Output the [x, y] coordinate of the center of the cell containing the given text.  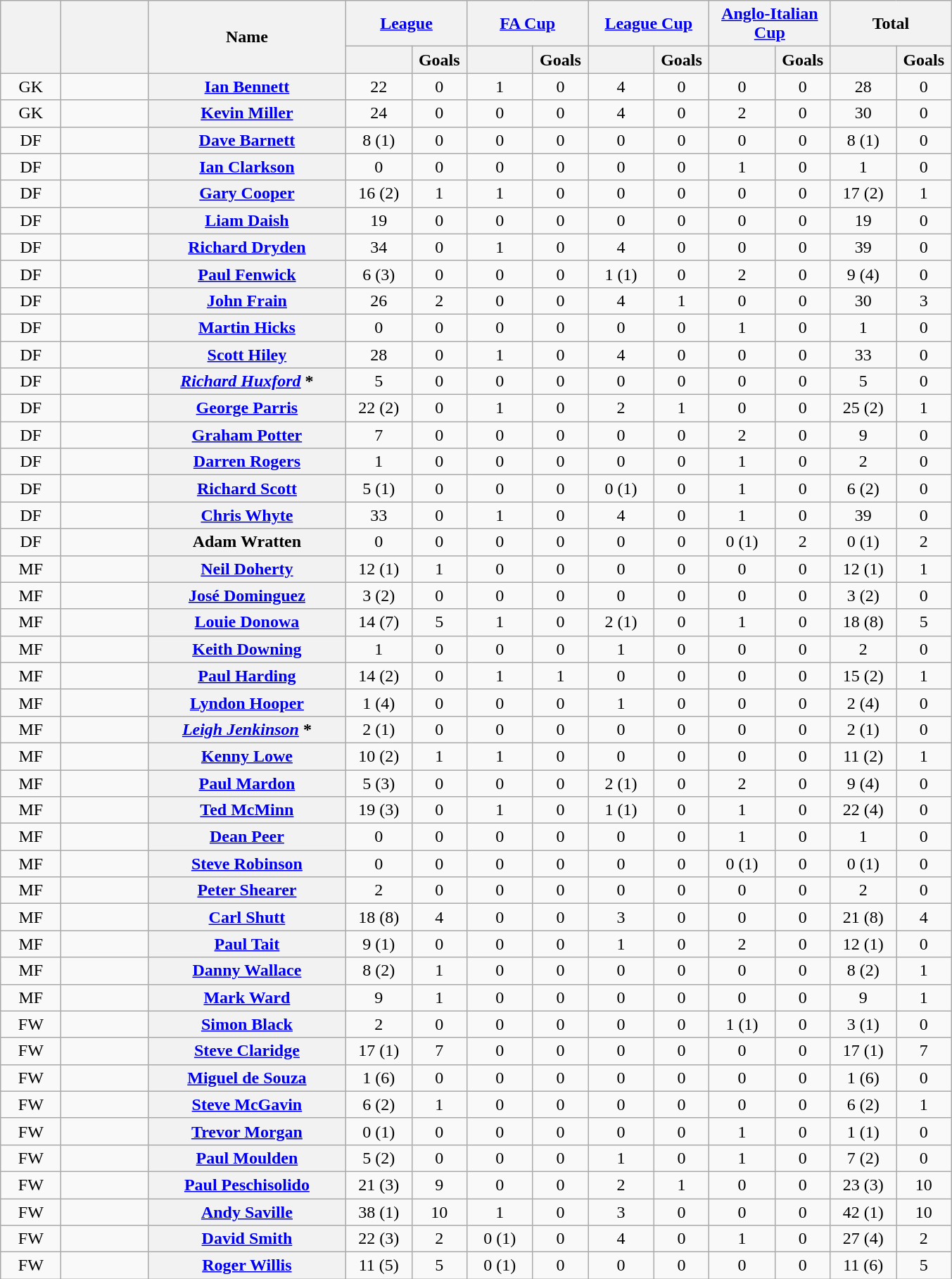
Andy Saville [246, 1211]
Steve Robinson [246, 864]
3 (1) [863, 1024]
Graham Potter [246, 435]
David Smith [246, 1239]
14 (2) [379, 676]
Adam Wratten [246, 542]
21 (8) [863, 917]
9 (1) [379, 944]
Ian Clarkson [246, 167]
Paul Tait [246, 944]
5 (1) [379, 489]
Total [891, 24]
Miguel de Souza [246, 1078]
Keith Downing [246, 649]
26 [379, 301]
Richard Huxford * [246, 382]
Carl Shutt [246, 917]
6 (3) [379, 274]
Steve Claridge [246, 1051]
Steve McGavin [246, 1104]
23 (3) [863, 1185]
Darren Rogers [246, 462]
Ted McMinn [246, 810]
Scott Hiley [246, 354]
FA Cup [528, 24]
10 (2) [379, 756]
Kevin Miller [246, 113]
5 (2) [379, 1158]
11 (2) [863, 756]
Richard Dryden [246, 247]
Ian Bennett [246, 87]
Richard Scott [246, 489]
Anglo-Italian Cup [770, 24]
14 (7) [379, 622]
Kenny Lowe [246, 756]
John Frain [246, 301]
38 (1) [379, 1211]
34 [379, 247]
24 [379, 113]
2 (4) [863, 702]
Paul Moulden [246, 1158]
Paul Peschisolido [246, 1185]
Neil Doherty [246, 569]
19 (3) [379, 810]
Liam Daish [246, 220]
7 (2) [863, 1158]
25 (2) [863, 408]
Name [246, 37]
George Parris [246, 408]
11 (6) [863, 1266]
27 (4) [863, 1239]
22 (3) [379, 1239]
Leigh Jenkinson * [246, 729]
Paul Harding [246, 676]
15 (2) [863, 676]
Martin Hicks [246, 327]
22 [379, 87]
21 (3) [379, 1185]
Dean Peer [246, 837]
Gary Cooper [246, 194]
League [406, 24]
José Dominguez [246, 596]
Chris Whyte [246, 515]
Peter Shearer [246, 890]
1 (4) [379, 702]
42 (1) [863, 1211]
Simon Black [246, 1024]
League Cup [649, 24]
Paul Fenwick [246, 274]
Roger Willis [246, 1266]
Danny Wallace [246, 971]
22 (4) [863, 810]
Trevor Morgan [246, 1131]
5 (3) [379, 783]
Louie Donowa [246, 622]
Dave Barnett [246, 140]
11 (5) [379, 1266]
17 (2) [863, 194]
16 (2) [379, 194]
Lyndon Hooper [246, 702]
Paul Mardon [246, 783]
22 (2) [379, 408]
Mark Ward [246, 997]
